Return the (X, Y) coordinate for the center point of the cell that contains the specified text.  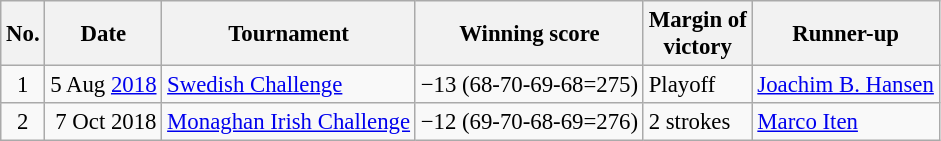
5 Aug 2018 (104, 85)
Tournament (289, 34)
Joachim B. Hansen (846, 85)
7 Oct 2018 (104, 122)
Winning score (529, 34)
Runner-up (846, 34)
1 (23, 85)
Date (104, 34)
Monaghan Irish Challenge (289, 122)
−12 (69-70-68-69=276) (529, 122)
Playoff (698, 85)
Marco Iten (846, 122)
2 (23, 122)
Swedish Challenge (289, 85)
2 strokes (698, 122)
Margin ofvictory (698, 34)
No. (23, 34)
−13 (68-70-69-68=275) (529, 85)
